Return the (X, Y) coordinate for the center point of the cell that contains the specified text.  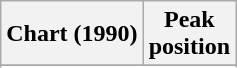
Chart (1990) (72, 34)
Peakposition (189, 34)
